Search for the cell housing the specified text and yield its (x, y) center coordinate. 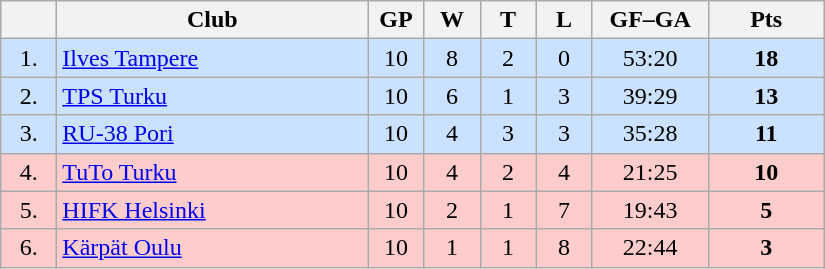
11 (766, 134)
HIFK Helsinki (212, 210)
39:29 (650, 96)
5. (29, 210)
W (452, 20)
TPS Turku (212, 96)
Pts (766, 20)
2. (29, 96)
6. (29, 248)
Kärpät Oulu (212, 248)
13 (766, 96)
0 (564, 58)
Ilves Tampere (212, 58)
GP (396, 20)
3. (29, 134)
Club (212, 20)
4. (29, 172)
5 (766, 210)
L (564, 20)
22:44 (650, 248)
T (508, 20)
19:43 (650, 210)
21:25 (650, 172)
53:20 (650, 58)
7 (564, 210)
6 (452, 96)
1. (29, 58)
35:28 (650, 134)
GF–GA (650, 20)
RU-38 Pori (212, 134)
TuTo Turku (212, 172)
18 (766, 58)
